Extract the (X, Y) coordinate from the center of the cell holding the provided text.  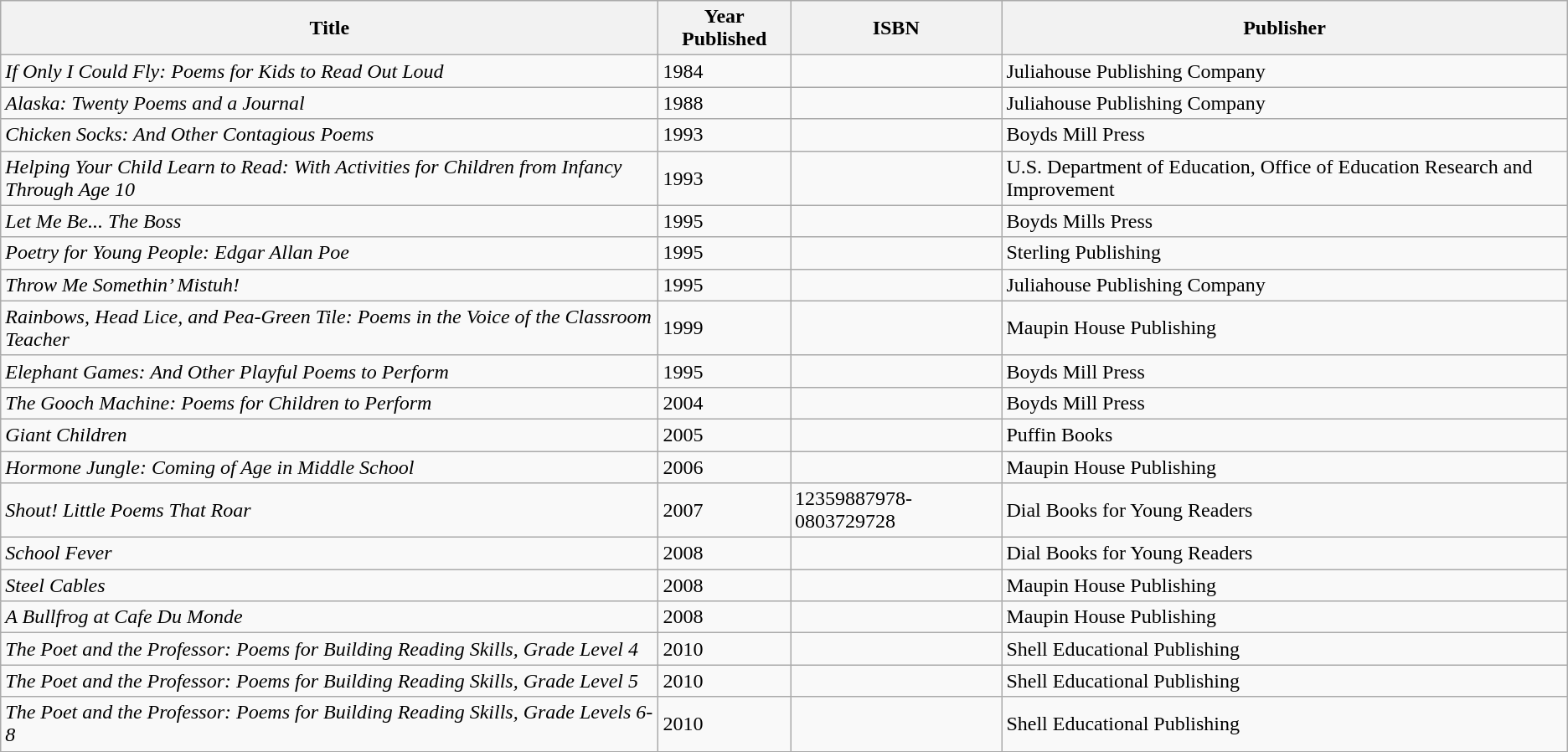
2005 (725, 435)
Hormone Jungle: Coming of Age in Middle School (330, 466)
Title (330, 28)
If Only I Could Fly: Poems for Kids to Read Out Loud (330, 71)
Sterling Publishing (1285, 253)
12359887978-0803729728 (896, 511)
1988 (725, 103)
1999 (725, 328)
U.S. Department of Education, Office of Education Research and Improvement (1285, 178)
Chicken Socks: And Other Contagious Poems (330, 135)
Puffin Books (1285, 435)
The Poet and the Professor: Poems for Building Reading Skills, Grade Level 4 (330, 649)
1984 (725, 71)
Rainbows, Head Lice, and Pea-Green Tile: Poems in the Voice of the Classroom Teacher (330, 328)
The Poet and the Professor: Poems for Building Reading Skills, Grade Level 5 (330, 681)
Let Me Be... The Boss (330, 221)
Giant Children (330, 435)
2004 (725, 403)
Poetry for Young People: Edgar Allan Poe (330, 253)
Throw Me Somethin’ Mistuh! (330, 285)
Year Published (725, 28)
Boyds Mills Press (1285, 221)
Publisher (1285, 28)
School Fever (330, 554)
Shout! Little Poems That Roar (330, 511)
2006 (725, 466)
The Poet and the Professor: Poems for Building Reading Skills, Grade Levels 6-8 (330, 724)
2007 (725, 511)
The Gooch Machine: Poems for Children to Perform (330, 403)
Elephant Games: And Other Playful Poems to Perform (330, 371)
Alaska: Twenty Poems and a Journal (330, 103)
Helping Your Child Learn to Read: With Activities for Children from Infancy Through Age 10 (330, 178)
A Bullfrog at Cafe Du Monde (330, 617)
Steel Cables (330, 585)
ISBN (896, 28)
